Extract the [x, y] coordinate from the center of the cell holding the provided text.  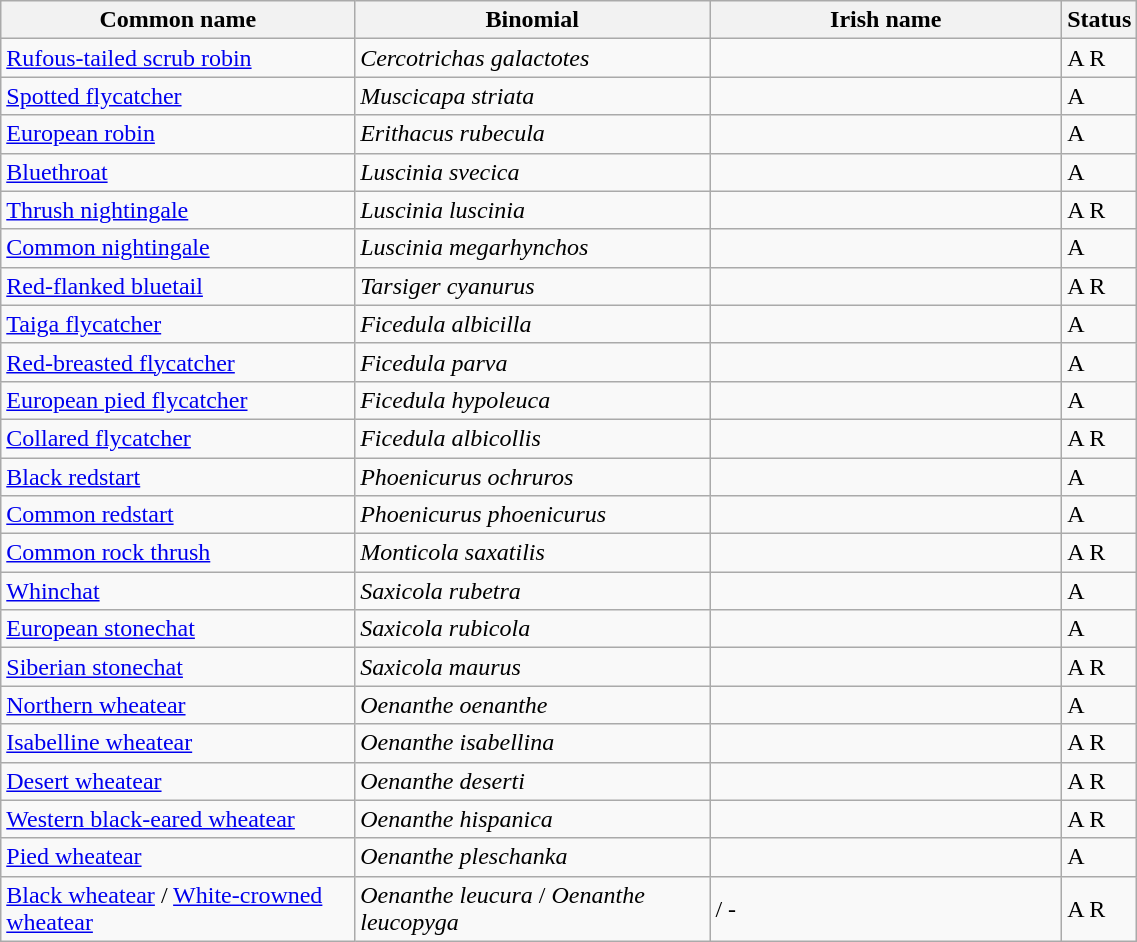
Luscinia luscinia [532, 210]
Taiga flycatcher [178, 324]
Red-breasted flycatcher [178, 362]
Rufous-tailed scrub robin [178, 58]
Ficedula albicollis [532, 438]
Bluethroat [178, 172]
Western black-eared wheatear [178, 819]
Oenanthe deserti [532, 781]
Erithacus rubecula [532, 134]
Irish name [886, 20]
Collared flycatcher [178, 438]
Ficedula hypoleuca [532, 400]
Saxicola rubicola [532, 629]
Cercotrichas galactotes [532, 58]
Black redstart [178, 477]
Oenanthe oenanthe [532, 705]
Phoenicurus phoenicurus [532, 515]
Whinchat [178, 591]
European stonechat [178, 629]
Common name [178, 20]
Tarsiger cyanurus [532, 286]
Luscinia megarhynchos [532, 248]
Oenanthe pleschanka [532, 857]
Northern wheatear [178, 705]
Common nightingale [178, 248]
Common rock thrush [178, 553]
Siberian stonechat [178, 667]
Red-flanked bluetail [178, 286]
European pied flycatcher [178, 400]
Common redstart [178, 515]
Oenanthe leucura / Oenanthe leucopyga [532, 908]
Isabelline wheatear [178, 743]
Saxicola maurus [532, 667]
Ficedula albicilla [532, 324]
Desert wheatear [178, 781]
Phoenicurus ochruros [532, 477]
Black wheatear / White-crowned wheatear [178, 908]
Muscicapa striata [532, 96]
Oenanthe isabellina [532, 743]
/ - [886, 908]
Saxicola rubetra [532, 591]
Pied wheatear [178, 857]
Binomial [532, 20]
Thrush nightingale [178, 210]
European robin [178, 134]
Spotted flycatcher [178, 96]
Oenanthe hispanica [532, 819]
Status [1100, 20]
Luscinia svecica [532, 172]
Ficedula parva [532, 362]
Monticola saxatilis [532, 553]
